Search for the cell housing the specified text and yield its [x, y] center coordinate. 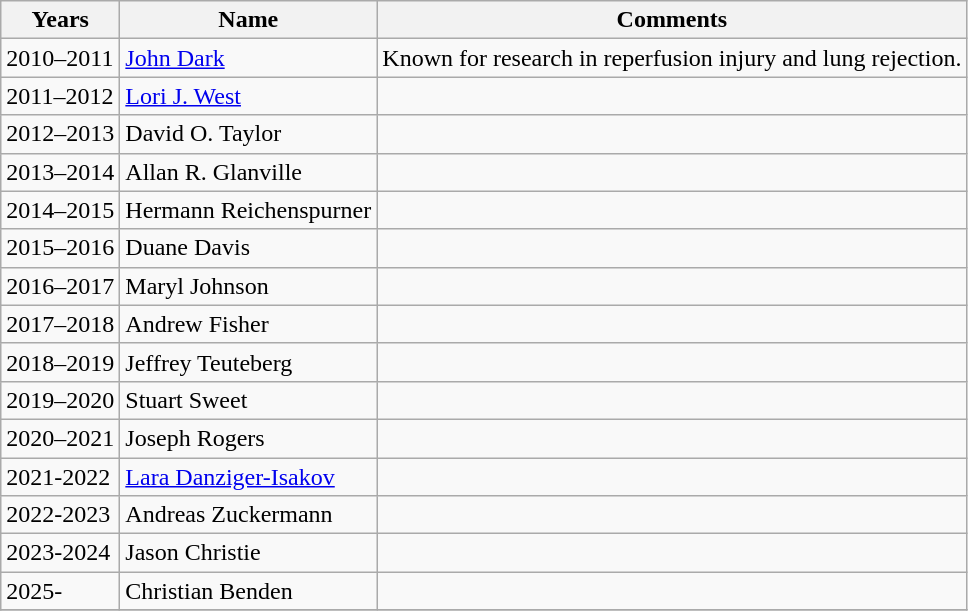
Known for research in reperfusion injury and lung rejection. [672, 58]
2016–2017 [60, 286]
Allan R. Glanville [248, 172]
2014–2015 [60, 210]
2019–2020 [60, 400]
Jason Christie [248, 553]
Duane Davis [248, 248]
Jeffrey Teuteberg [248, 362]
Years [60, 20]
Name [248, 20]
John Dark [248, 58]
2018–2019 [60, 362]
Hermann Reichenspurner [248, 210]
Lori J. West [248, 96]
Andreas Zuckermann [248, 515]
2025- [60, 591]
Andrew Fisher [248, 324]
2012–2013 [60, 134]
2011–2012 [60, 96]
David O. Taylor [248, 134]
2015–2016 [60, 248]
2021-2022 [60, 477]
2022-2023 [60, 515]
2017–2018 [60, 324]
2020–2021 [60, 438]
Joseph Rogers [248, 438]
Christian Benden [248, 591]
2013–2014 [60, 172]
Comments [672, 20]
Maryl Johnson [248, 286]
2023-2024 [60, 553]
2010–2011 [60, 58]
Stuart Sweet [248, 400]
Lara Danziger-Isakov [248, 477]
